Output the [X, Y] coordinate of the center of the cell containing the given text.  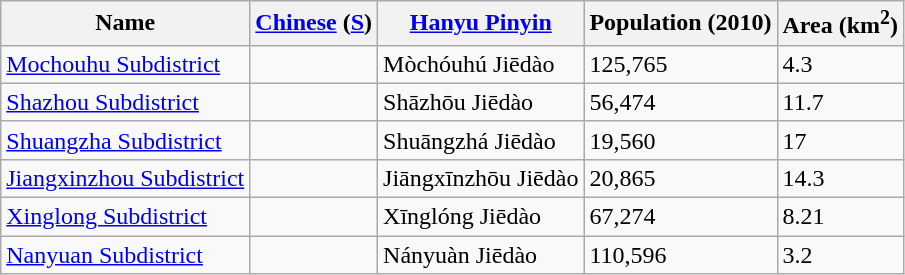
Population (2010) [680, 24]
4.3 [840, 64]
Shazhou Subdistrict [126, 102]
Mochouhu Subdistrict [126, 64]
17 [840, 140]
Hanyu Pinyin [481, 24]
20,865 [680, 178]
Jiāngxīnzhōu Jiēdào [481, 178]
Shāzhōu Jiēdào [481, 102]
Chinese (S) [314, 24]
Xinglong Subdistrict [126, 217]
110,596 [680, 255]
67,274 [680, 217]
Name [126, 24]
Shuāngzhá Jiēdào [481, 140]
11.7 [840, 102]
56,474 [680, 102]
19,560 [680, 140]
Nanyuan Subdistrict [126, 255]
Xīnglóng Jiēdào [481, 217]
3.2 [840, 255]
Jiangxinzhou Subdistrict [126, 178]
Area (km2) [840, 24]
125,765 [680, 64]
8.21 [840, 217]
Shuangzha Subdistrict [126, 140]
Nányuàn Jiēdào [481, 255]
Mòchóuhú Jiēdào [481, 64]
14.3 [840, 178]
